Pinpoint the cell where the given text exists, returning its (x, y) midpoint coordinate. 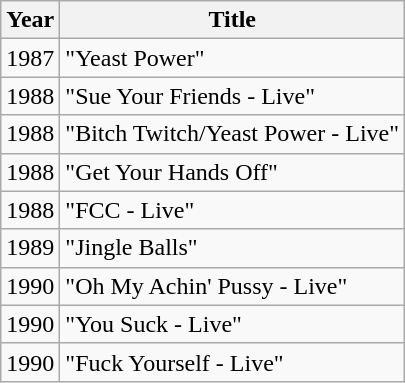
1989 (30, 248)
"FCC - Live" (232, 210)
Title (232, 20)
1987 (30, 58)
"Oh My Achin' Pussy - Live" (232, 286)
Year (30, 20)
"Get Your Hands Off" (232, 172)
"Fuck Yourself - Live" (232, 362)
"Bitch Twitch/Yeast Power - Live" (232, 134)
"Jingle Balls" (232, 248)
"You Suck - Live" (232, 324)
"Sue Your Friends - Live" (232, 96)
"Yeast Power" (232, 58)
